Find where the given text appears and provide that cell's center as [X, Y] coordinate. 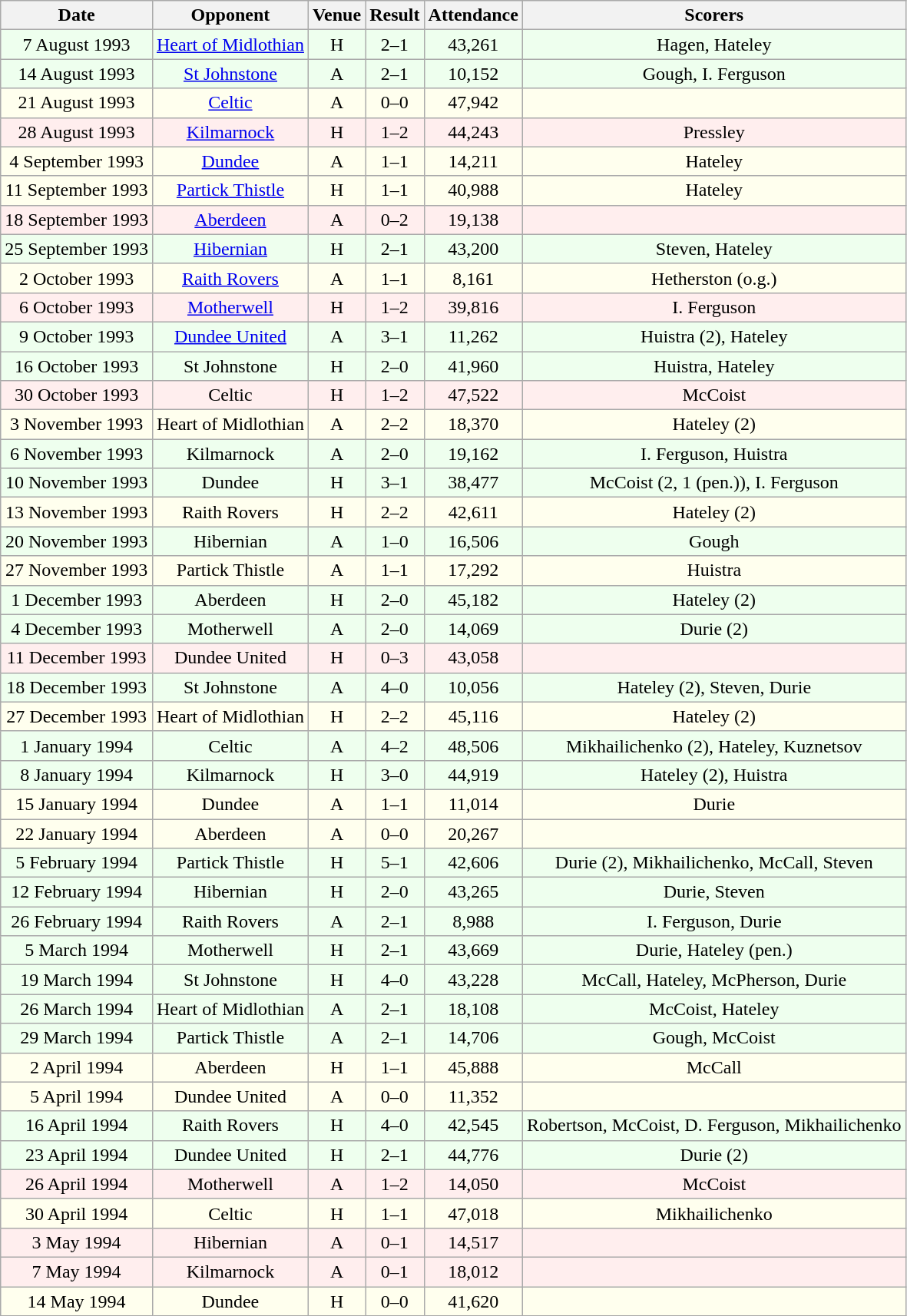
38,477 [473, 483]
McCoist, Hateley [714, 1009]
43,058 [473, 658]
Hateley (2), Huistra [714, 775]
43,669 [473, 951]
44,776 [473, 1155]
McCoist (2, 1 (pen.)), I. Ferguson [714, 483]
I. Ferguson, Huistra [714, 454]
Attendance [473, 15]
2 April 1994 [77, 1067]
4–2 [395, 746]
20 November 1993 [77, 541]
25 September 1993 [77, 249]
18 September 1993 [77, 220]
4 September 1993 [77, 161]
Huistra [714, 570]
11,262 [473, 336]
8,988 [473, 921]
Hetherston (o.g.) [714, 278]
Gough [714, 541]
Durie (2), Mikhailichenko, McCall, Steven [714, 863]
Scorers [714, 15]
16 October 1993 [77, 366]
10,152 [473, 74]
0–3 [395, 658]
Date [77, 15]
Robertson, McCoist, D. Ferguson, Mikhailichenko [714, 1126]
Huistra, Hateley [714, 366]
5 February 1994 [77, 863]
6 October 1993 [77, 307]
8 January 1994 [77, 775]
13 November 1993 [77, 512]
18,370 [473, 425]
43,200 [473, 249]
45,182 [473, 600]
8,161 [473, 278]
11 December 1993 [77, 658]
47,942 [473, 103]
28 August 1993 [77, 132]
43,265 [473, 892]
Durie, Hateley (pen.) [714, 951]
22 January 1994 [77, 833]
14,706 [473, 1038]
I. Ferguson [714, 307]
14,517 [473, 1242]
12 February 1994 [77, 892]
7 August 1993 [77, 45]
47,018 [473, 1213]
19,162 [473, 454]
29 March 1994 [77, 1038]
Mikhailichenko [714, 1213]
11,352 [473, 1096]
43,261 [473, 45]
26 February 1994 [77, 921]
40,988 [473, 190]
Durie [714, 804]
1 January 1994 [77, 746]
Mikhailichenko (2), Hateley, Kuznetsov [714, 746]
9 October 1993 [77, 336]
3 November 1993 [77, 425]
47,522 [473, 395]
39,816 [473, 307]
3–0 [395, 775]
Opponent [230, 15]
Result [395, 15]
Hateley (2), Steven, Durie [714, 687]
14 May 1994 [77, 1301]
48,506 [473, 746]
45,888 [473, 1067]
18 December 1993 [77, 687]
42,611 [473, 512]
14,069 [473, 629]
45,116 [473, 716]
44,243 [473, 132]
23 April 1994 [77, 1155]
11 September 1993 [77, 190]
42,545 [473, 1126]
42,606 [473, 863]
3 May 1994 [77, 1242]
27 December 1993 [77, 716]
Gough, McCoist [714, 1038]
7 May 1994 [77, 1271]
I. Ferguson, Durie [714, 921]
18,012 [473, 1271]
10,056 [473, 687]
26 March 1994 [77, 1009]
30 October 1993 [77, 395]
Hagen, Hateley [714, 45]
41,620 [473, 1301]
16,506 [473, 541]
19,138 [473, 220]
2 October 1993 [77, 278]
0–2 [395, 220]
1 December 1993 [77, 600]
26 April 1994 [77, 1184]
17,292 [473, 570]
14 August 1993 [77, 74]
16 April 1994 [77, 1126]
20,267 [473, 833]
11,014 [473, 804]
Venue [336, 15]
30 April 1994 [77, 1213]
Gough, I. Ferguson [714, 74]
19 March 1994 [77, 980]
Steven, Hateley [714, 249]
14,211 [473, 161]
McCall [714, 1067]
4 December 1993 [77, 629]
15 January 1994 [77, 804]
18,108 [473, 1009]
Huistra (2), Hateley [714, 336]
5 March 1994 [77, 951]
1–0 [395, 541]
5 April 1994 [77, 1096]
Durie, Steven [714, 892]
43,228 [473, 980]
41,960 [473, 366]
McCall, Hateley, McPherson, Durie [714, 980]
44,919 [473, 775]
27 November 1993 [77, 570]
5–1 [395, 863]
10 November 1993 [77, 483]
6 November 1993 [77, 454]
14,050 [473, 1184]
21 August 1993 [77, 103]
Pressley [714, 132]
